Detect which cell encompasses the target text, then output its (x, y) center coordinate. 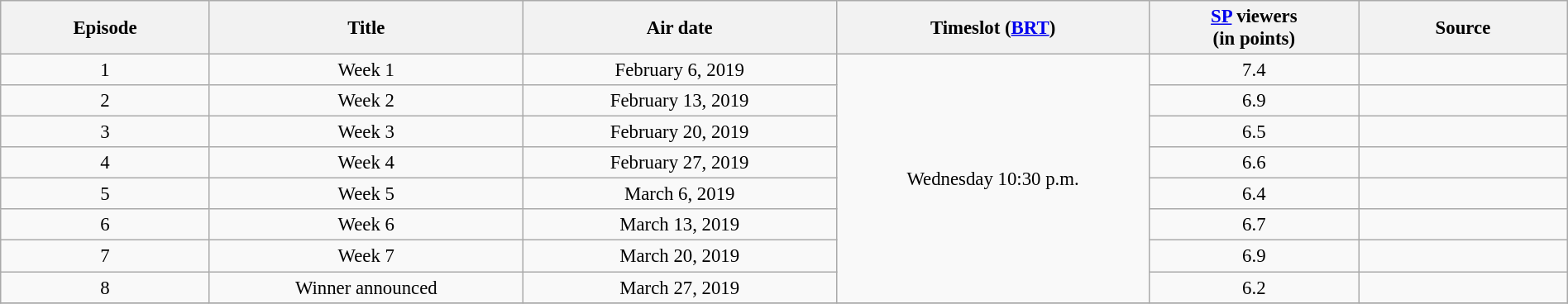
6 (106, 226)
March 20, 2019 (680, 256)
March 6, 2019 (680, 194)
6.6 (1254, 163)
March 27, 2019 (680, 287)
Week 7 (366, 256)
Week 3 (366, 132)
Timeslot (BRT) (992, 28)
5 (106, 194)
Week 2 (366, 101)
6.2 (1254, 287)
2 (106, 101)
8 (106, 287)
Episode (106, 28)
Week 4 (366, 163)
Week 6 (366, 226)
Week 5 (366, 194)
February 27, 2019 (680, 163)
1 (106, 70)
March 13, 2019 (680, 226)
Air date (680, 28)
Source (1464, 28)
Title (366, 28)
7 (106, 256)
6.7 (1254, 226)
Wednesday 10:30 p.m. (992, 178)
February 6, 2019 (680, 70)
3 (106, 132)
4 (106, 163)
Week 1 (366, 70)
7.4 (1254, 70)
6.5 (1254, 132)
February 13, 2019 (680, 101)
Winner announced (366, 287)
SP viewers(in points) (1254, 28)
6.4 (1254, 194)
February 20, 2019 (680, 132)
